Search for the cell housing the specified text and yield its (x, y) center coordinate. 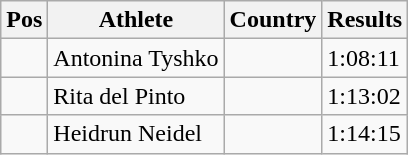
Athlete (136, 20)
1:14:15 (365, 134)
Pos (24, 20)
Country (273, 20)
Heidrun Neidel (136, 134)
Antonina Tyshko (136, 58)
Rita del Pinto (136, 96)
Results (365, 20)
1:08:11 (365, 58)
1:13:02 (365, 96)
